Capture the cell that displays the provided text and extract its (x, y) central coordinate. 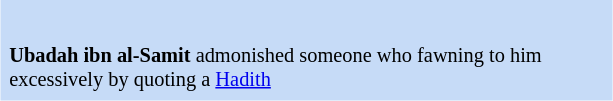
Ubadah ibn al-Samit admonished someone who fawning to him excessively by quoting a Hadith (306, 68)
